Pinpoint the cell where the given text exists, returning its (X, Y) midpoint coordinate. 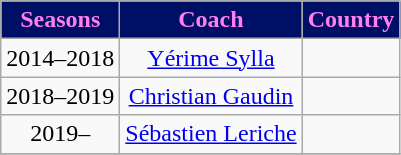
2019– (60, 134)
Country (351, 20)
Yérime Sylla (211, 58)
Sébastien Leriche (211, 134)
2018–2019 (60, 96)
Seasons (60, 20)
Coach (211, 20)
2014–2018 (60, 58)
Christian Gaudin (211, 96)
